Determine the [x, y] coordinate at the center of the cell enclosing the given text.  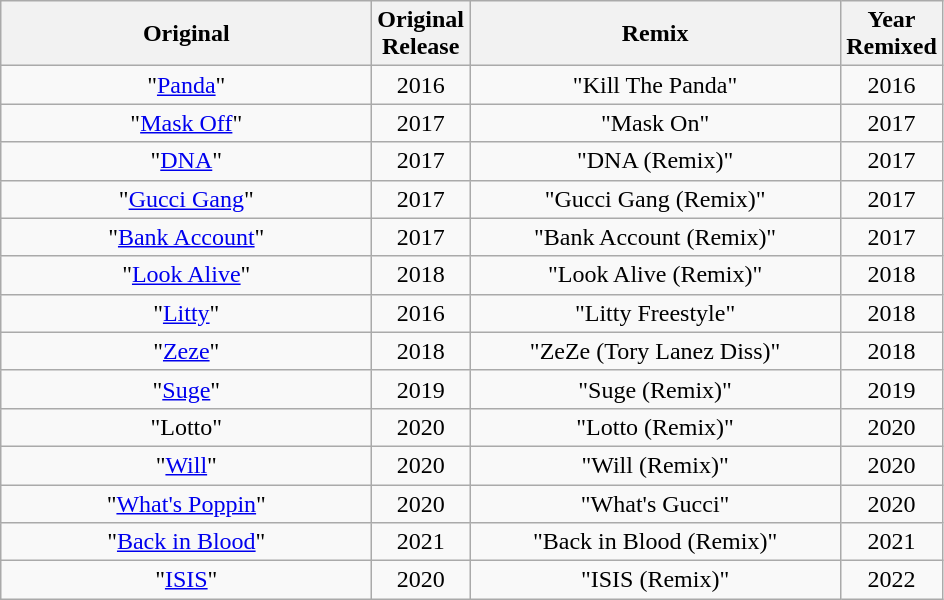
"Lotto" [186, 427]
"Back in Blood (Remix)" [656, 542]
"Mask Off" [186, 123]
2022 [892, 580]
"Gucci Gang" [186, 199]
"What's Gucci" [656, 503]
"Will" [186, 465]
"Bank Account" [186, 237]
"DNA (Remix)" [656, 161]
Original Release [421, 34]
"ZeZe (Tory Lanez Diss)" [656, 351]
"Will (Remix)" [656, 465]
"Zeze" [186, 351]
"ISIS" [186, 580]
"Litty Freestyle" [656, 313]
"Mask On" [656, 123]
"ISIS (Remix)" [656, 580]
"Look Alive (Remix)" [656, 275]
"Suge (Remix)" [656, 389]
Remix [656, 34]
"Gucci Gang (Remix)" [656, 199]
"Bank Account (Remix)" [656, 237]
"Back in Blood" [186, 542]
Original [186, 34]
"What's Poppin" [186, 503]
"Lotto (Remix)" [656, 427]
"Kill The Panda" [656, 85]
"Panda" [186, 85]
"Look Alive" [186, 275]
"Litty" [186, 313]
"DNA" [186, 161]
Year Remixed [892, 34]
"Suge" [186, 389]
